Return the [X, Y] coordinate for the center point of the cell that contains the specified text.  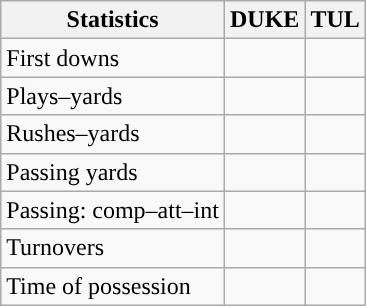
First downs [113, 58]
Turnovers [113, 248]
DUKE [264, 20]
Rushes–yards [113, 134]
Passing: comp–att–int [113, 210]
Passing yards [113, 172]
TUL [335, 20]
Statistics [113, 20]
Time of possession [113, 286]
Plays–yards [113, 96]
